Output the [X, Y] coordinate of the center of the cell containing the given text.  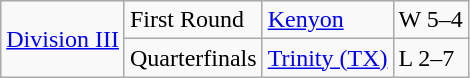
Division III [63, 39]
L 2–7 [430, 58]
Kenyon [328, 20]
Trinity (TX) [328, 58]
First Round [193, 20]
W 5–4 [430, 20]
Quarterfinals [193, 58]
